Find where the given text appears and provide that cell's center as (x, y) coordinate. 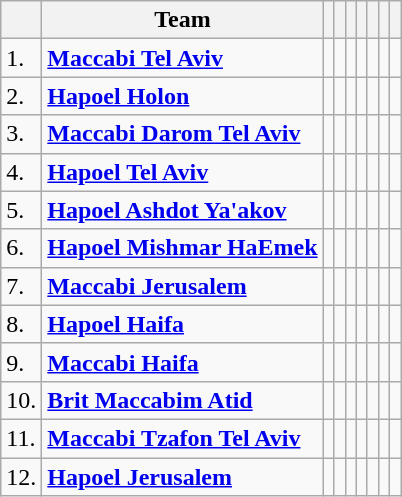
Maccabi Haifa (182, 362)
Maccabi Tel Aviv (182, 58)
7. (22, 286)
9. (22, 362)
6. (22, 248)
Brit Maccabim Atid (182, 400)
11. (22, 438)
Maccabi Darom Tel Aviv (182, 134)
Hapoel Jerusalem (182, 477)
1. (22, 58)
5. (22, 210)
12. (22, 477)
4. (22, 172)
Team (182, 20)
Hapoel Mishmar HaEmek (182, 248)
10. (22, 400)
2. (22, 96)
8. (22, 324)
Hapoel Haifa (182, 324)
Maccabi Jerusalem (182, 286)
Maccabi Tzafon Tel Aviv (182, 438)
3. (22, 134)
Hapoel Holon (182, 96)
Hapoel Ashdot Ya'akov (182, 210)
Hapoel Tel Aviv (182, 172)
